Capture the cell that displays the provided text and extract its [x, y] central coordinate. 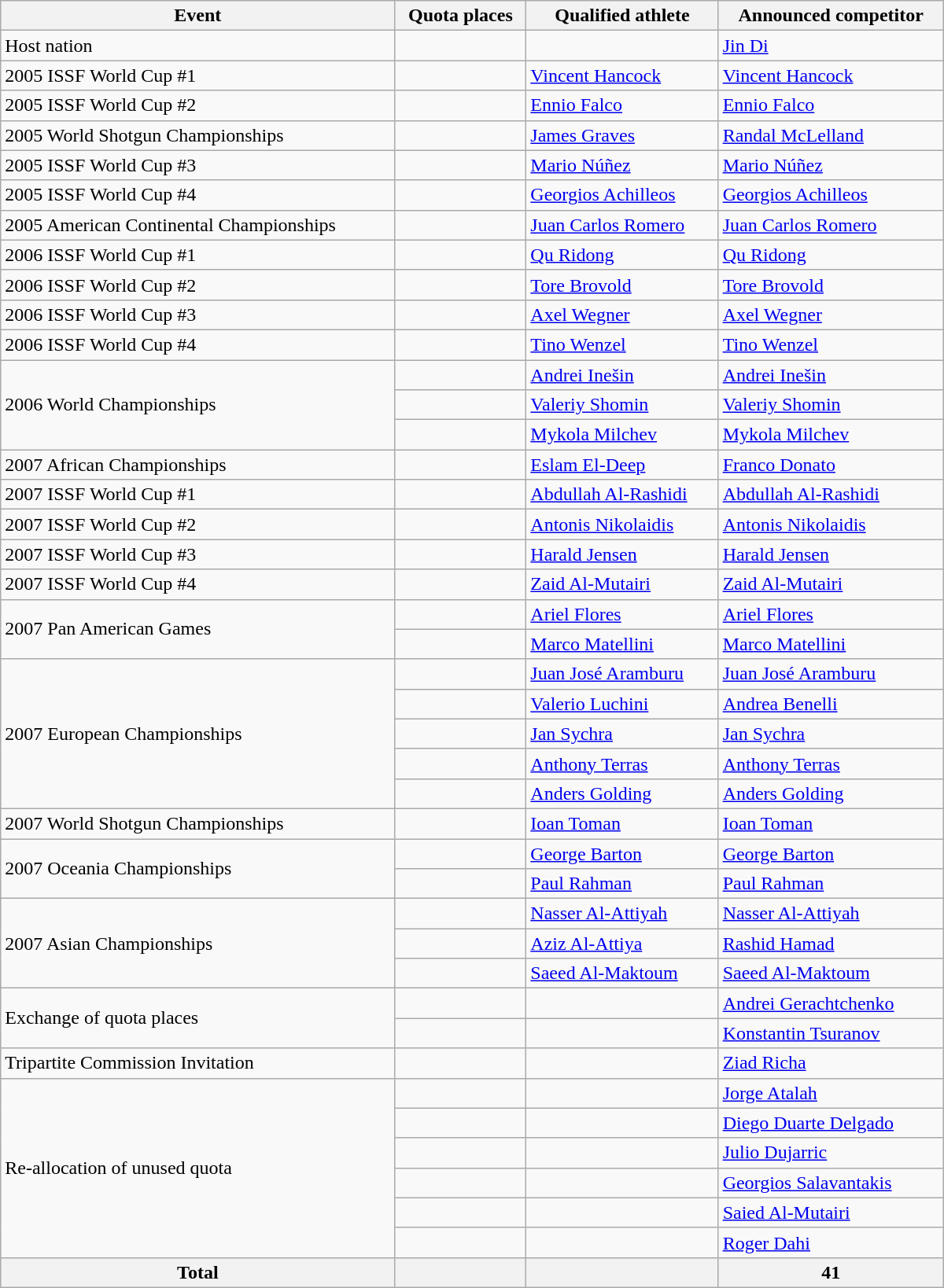
Jin Di [831, 46]
Quota places [461, 16]
Randal McLelland [831, 135]
Eslam El-Deep [622, 465]
Roger Dahi [831, 1242]
Andrei Gerachtchenko [831, 1003]
Jorge Atalah [831, 1093]
Total [198, 1272]
2005 ISSF World Cup #2 [198, 105]
Valerio Luchini [622, 704]
Host nation [198, 46]
2005 ISSF World Cup #1 [198, 75]
Franco Donato [831, 465]
2005 ISSF World Cup #4 [198, 195]
2007 Pan American Games [198, 629]
Konstantin Tsuranov [831, 1033]
2007 ISSF World Cup #4 [198, 584]
Event [198, 16]
2007 Asian Championships [198, 944]
2007 Oceania Championships [198, 868]
2007 ISSF World Cup #1 [198, 495]
2007 World Shotgun Championships [198, 823]
2007 European Championships [198, 734]
41 [831, 1272]
Ziad Richa [831, 1063]
2007 ISSF World Cup #3 [198, 554]
Diego Duarte Delgado [831, 1123]
Saied Al-Mutairi [831, 1213]
2005 World Shotgun Championships [198, 135]
James Graves [622, 135]
Aziz Al-Attiya [622, 944]
2006 ISSF World Cup #2 [198, 285]
Georgios Salavantakis [831, 1183]
Announced competitor [831, 16]
2007 African Championships [198, 465]
Rashid Hamad [831, 944]
Tripartite Commission Invitation [198, 1063]
2007 ISSF World Cup #2 [198, 524]
Exchange of quota places [198, 1018]
2006 World Championships [198, 405]
Julio Dujarric [831, 1153]
2006 ISSF World Cup #3 [198, 315]
2005 ISSF World Cup #3 [198, 165]
Re-allocation of unused quota [198, 1168]
Qualified athlete [622, 16]
Andrea Benelli [831, 704]
2005 American Continental Championships [198, 225]
2006 ISSF World Cup #1 [198, 255]
2006 ISSF World Cup #4 [198, 344]
